From the cell containing the given text, extract its center point as [x, y] coordinate. 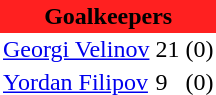
Georgi Velinov [76, 50]
Goalkeepers [108, 16]
21 [167, 50]
(0) [199, 50]
